For the text-containing cell, return its midpoint in [x, y] coordinate format. 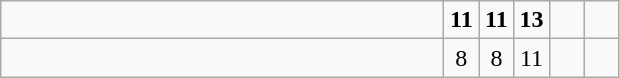
13 [532, 20]
